For the text-containing cell, return its midpoint in [X, Y] coordinate format. 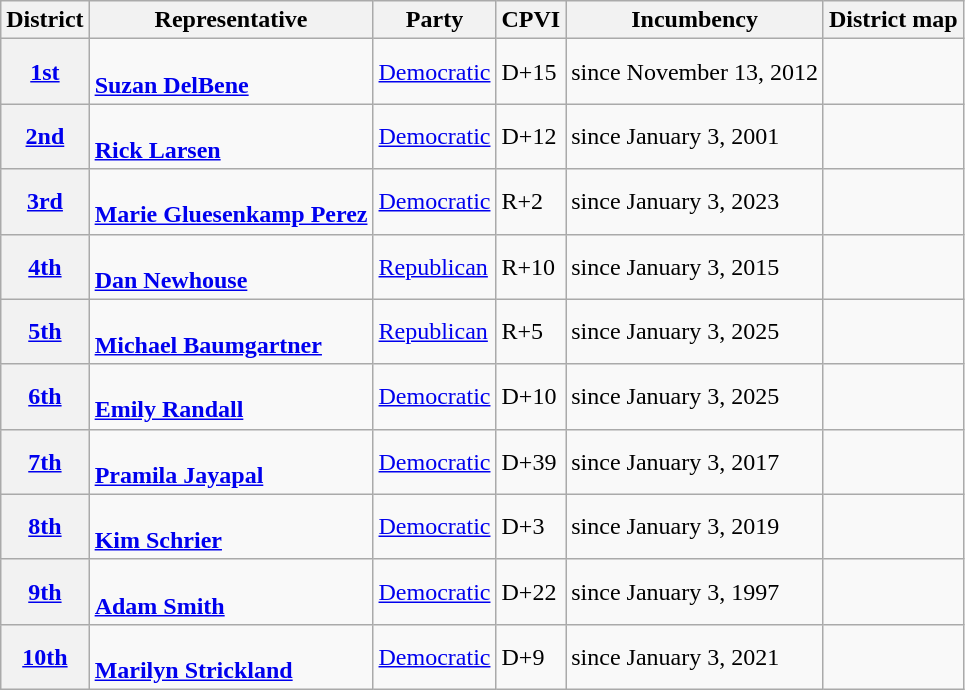
Dan Newhouse [231, 266]
D+15 [531, 72]
D+39 [531, 462]
R+5 [531, 332]
Kim Schrier [231, 526]
3rd [45, 202]
4th [45, 266]
Pramila Jayapal [231, 462]
District [45, 20]
2nd [45, 136]
since January 3, 1997 [695, 592]
Representative [231, 20]
Michael Baumgartner [231, 332]
10th [45, 656]
since January 3, 2001 [695, 136]
Marilyn Strickland [231, 656]
D+10 [531, 396]
R+10 [531, 266]
8th [45, 526]
1st [45, 72]
since January 3, 2023 [695, 202]
Emily Randall [231, 396]
since November 13, 2012 [695, 72]
D+9 [531, 656]
since January 3, 2019 [695, 526]
Adam Smith [231, 592]
D+22 [531, 592]
D+12 [531, 136]
R+2 [531, 202]
D+3 [531, 526]
Rick Larsen [231, 136]
9th [45, 592]
5th [45, 332]
District map [893, 20]
7th [45, 462]
Suzan DelBene [231, 72]
Incumbency [695, 20]
Marie Gluesenkamp Perez [231, 202]
6th [45, 396]
since January 3, 2021 [695, 656]
since January 3, 2015 [695, 266]
CPVI [531, 20]
since January 3, 2017 [695, 462]
Party [434, 20]
